Determine the (x, y) coordinate at the center of the cell enclosing the given text.  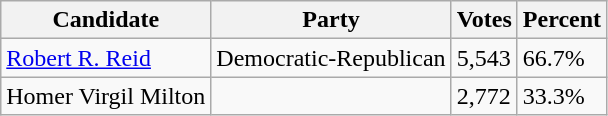
Homer Virgil Milton (106, 96)
5,543 (484, 58)
33.3% (562, 96)
Votes (484, 20)
Democratic-Republican (331, 58)
66.7% (562, 58)
Candidate (106, 20)
Robert R. Reid (106, 58)
2,772 (484, 96)
Percent (562, 20)
Party (331, 20)
